Detect which cell encompasses the target text, then output its [x, y] center coordinate. 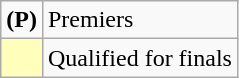
Qualified for finals [140, 58]
Premiers [140, 20]
(P) [22, 20]
